Identify which cell holds the provided text, then report its [X, Y] central coordinate. 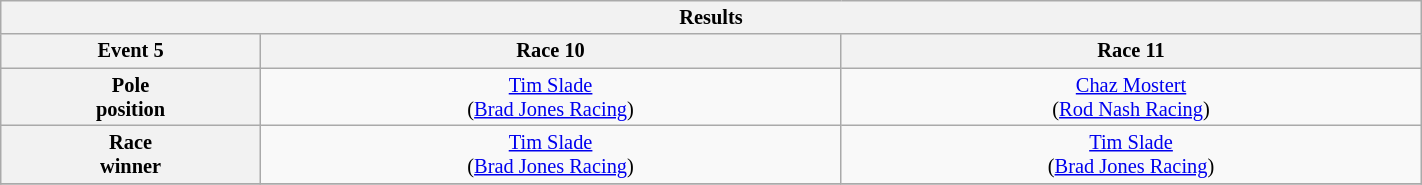
Event 5 [131, 51]
Poleposition [131, 97]
Race 10 [550, 51]
Racewinner [131, 154]
Race 11 [1131, 51]
Chaz Mostert (Rod Nash Racing) [1131, 97]
Results [711, 17]
